Search for the cell housing the specified text and yield its [x, y] center coordinate. 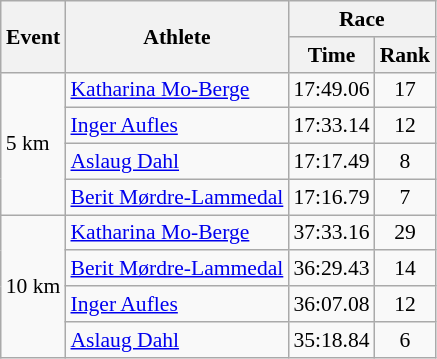
17:33.14 [331, 126]
17:16.79 [331, 197]
Event [34, 36]
5 km [34, 143]
Race [362, 19]
Time [331, 55]
Athlete [176, 36]
6 [406, 340]
36:29.43 [331, 269]
37:33.16 [331, 233]
17:17.49 [331, 162]
Rank [406, 55]
17 [406, 90]
7 [406, 197]
36:07.08 [331, 304]
14 [406, 269]
10 km [34, 286]
17:49.06 [331, 90]
29 [406, 233]
35:18.84 [331, 340]
8 [406, 162]
